Return [x, y] of the center of cell containing provided text 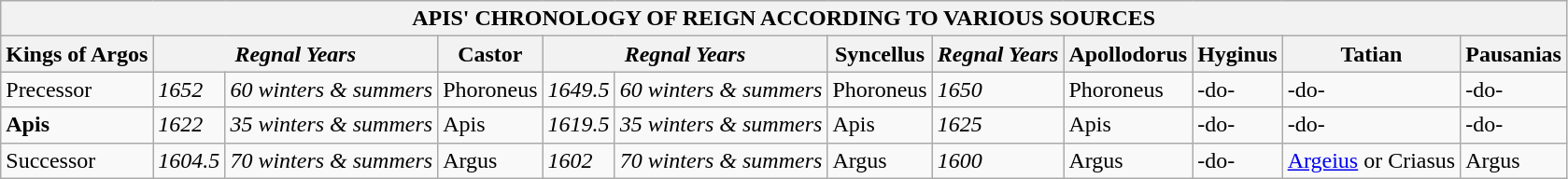
1619.5 [579, 125]
Syncellus [880, 54]
1625 [997, 125]
1650 [997, 89]
Apollodorus [1128, 54]
1600 [997, 160]
1649.5 [579, 89]
1622 [189, 125]
1652 [189, 89]
Kings of Argos [77, 54]
APIS' CHRONOLOGY OF REIGN ACCORDING TO VARIOUS SOURCES [784, 19]
Castor [490, 54]
Tatian [1371, 54]
Precessor [77, 89]
Hyginus [1237, 54]
Pausanias [1514, 54]
1604.5 [189, 160]
Argeius or Criasus [1371, 160]
Successor [77, 160]
1602 [579, 160]
